Return the (x, y) coordinate for the center point of the cell that contains the specified text.  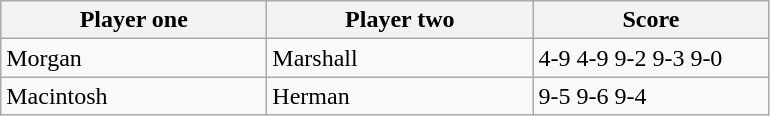
Macintosh (134, 96)
Herman (400, 96)
Marshall (400, 58)
Player two (400, 20)
Score (651, 20)
4-9 4-9 9-2 9-3 9-0 (651, 58)
Morgan (134, 58)
9-5 9-6 9-4 (651, 96)
Player one (134, 20)
